Scan for the cell matching the given text and deliver its (X, Y) coordinate at center. 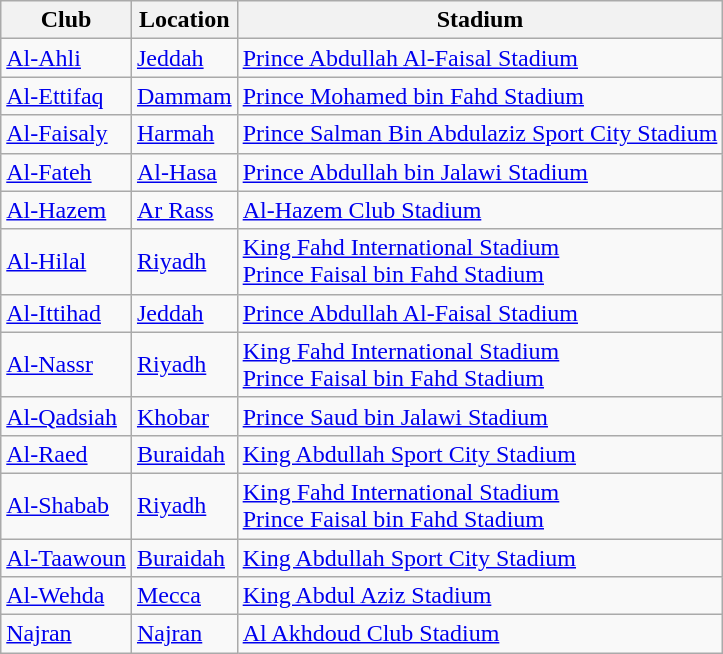
Al-Fateh (66, 172)
Al-Ahli (66, 58)
Location (184, 20)
Al-Shabab (66, 506)
Al-Nassr (66, 364)
Al-Wehda (66, 596)
Al-Hazem Club Stadium (480, 210)
Prince Mohamed bin Fahd Stadium (480, 96)
Al-Hasa (184, 172)
Mecca (184, 596)
Al-Taawoun (66, 557)
Al-Ettifaq (66, 96)
Al-Ittihad (66, 313)
Al-Faisaly (66, 134)
Al-Raed (66, 454)
Al-Hilal (66, 262)
Harmah (184, 134)
Prince Salman Bin Abdulaziz Sport City Stadium (480, 134)
Al Akhdoud Club Stadium (480, 634)
Khobar (184, 416)
Ar Rass (184, 210)
Dammam (184, 96)
Club (66, 20)
Al-Qadsiah (66, 416)
Prince Abdullah bin Jalawi Stadium (480, 172)
Prince Saud bin Jalawi Stadium (480, 416)
King Abdul Aziz Stadium (480, 596)
Al-Hazem (66, 210)
Stadium (480, 20)
